Return the [x, y] coordinate for the center point of the cell that contains the specified text.  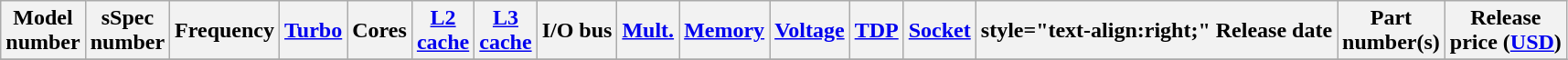
TDP [876, 31]
Modelnumber [43, 31]
sSpecnumber [127, 31]
Voltage [810, 31]
Cores [380, 31]
L3cache [506, 31]
Socket [940, 31]
Memory [724, 31]
Mult. [648, 31]
Partnumber(s) [1392, 31]
style="text-align:right;" Release date [1156, 31]
Releaseprice (USD) [1505, 31]
L2cache [443, 31]
Frequency [225, 31]
I/O bus [577, 31]
Turbo [314, 31]
